Capture the cell that displays the provided text and extract its [x, y] central coordinate. 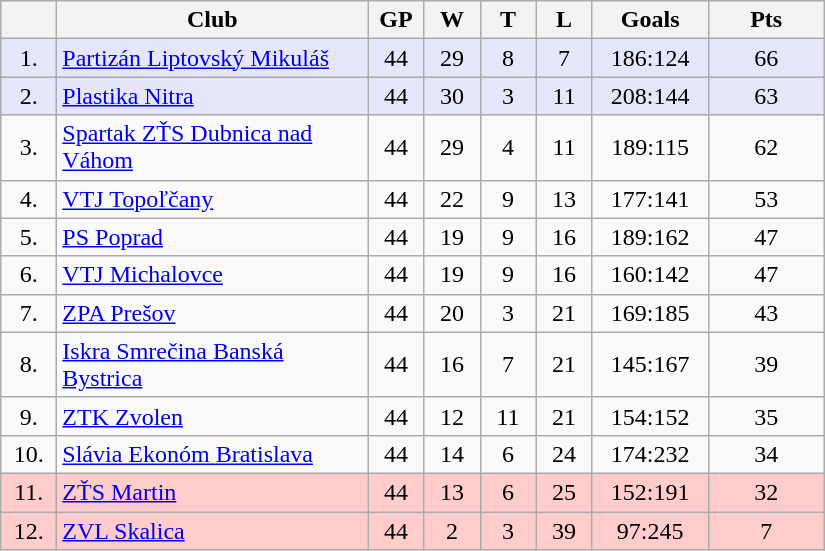
186:124 [650, 58]
208:144 [650, 96]
5. [29, 237]
ZPA Prešov [212, 313]
160:142 [650, 275]
4. [29, 199]
Club [212, 20]
9. [29, 416]
W [452, 20]
30 [452, 96]
GP [396, 20]
24 [564, 454]
154:152 [650, 416]
7. [29, 313]
32 [766, 492]
22 [452, 199]
Goals [650, 20]
L [564, 20]
ZVL Skalica [212, 531]
152:191 [650, 492]
174:232 [650, 454]
2. [29, 96]
PS Poprad [212, 237]
189:162 [650, 237]
63 [766, 96]
2 [452, 531]
169:185 [650, 313]
25 [564, 492]
10. [29, 454]
Iskra Smrečina Banská Bystrica [212, 364]
145:167 [650, 364]
177:141 [650, 199]
189:115 [650, 148]
1. [29, 58]
VTJ Michalovce [212, 275]
VTJ Topoľčany [212, 199]
Partizán Liptovský Mikuláš [212, 58]
8. [29, 364]
20 [452, 313]
6. [29, 275]
43 [766, 313]
12. [29, 531]
66 [766, 58]
Pts [766, 20]
Plastika Nitra [212, 96]
T [508, 20]
ZŤS Martin [212, 492]
4 [508, 148]
11. [29, 492]
3. [29, 148]
ZTK Zvolen [212, 416]
8 [508, 58]
35 [766, 416]
97:245 [650, 531]
53 [766, 199]
12 [452, 416]
Slávia Ekonóm Bratislava [212, 454]
34 [766, 454]
14 [452, 454]
62 [766, 148]
Spartak ZŤS Dubnica nad Váhom [212, 148]
